From the cell containing the given text, extract its center point as (x, y) coordinate. 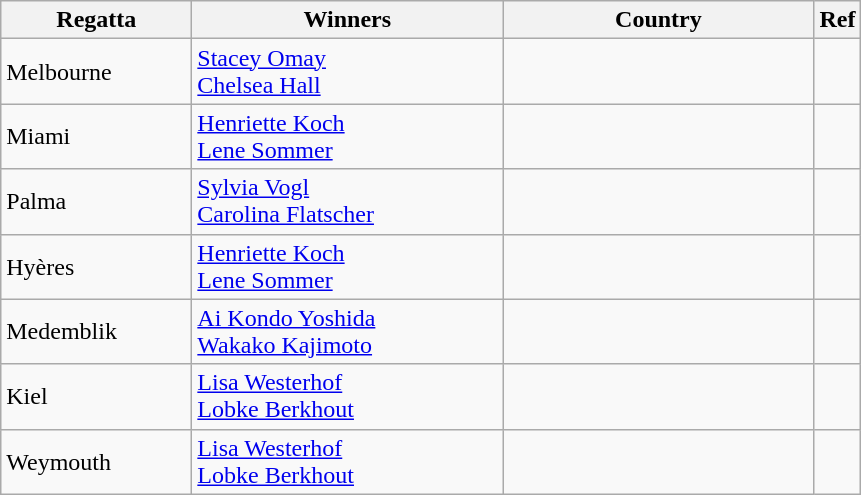
Ref (838, 20)
Weymouth (96, 462)
Sylvia VoglCarolina Flatscher (348, 202)
Melbourne (96, 72)
Medemblik (96, 332)
Palma (96, 202)
Country (658, 20)
Hyères (96, 266)
Winners (348, 20)
Ai Kondo YoshidaWakako Kajimoto (348, 332)
Stacey OmayChelsea Hall (348, 72)
Regatta (96, 20)
Kiel (96, 396)
Miami (96, 136)
